Find where the given text appears and provide that cell's center as (X, Y) coordinate. 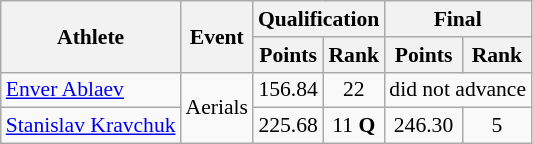
Stanislav Kravchuk (91, 126)
Athlete (91, 36)
5 (497, 126)
Enver Ablaev (91, 90)
did not advance (458, 90)
225.68 (288, 126)
Qualification (318, 19)
22 (354, 90)
156.84 (288, 90)
Aerials (217, 108)
Final (458, 19)
246.30 (423, 126)
Event (217, 36)
11 Q (354, 126)
